Find where the given text appears and provide that cell's center as [X, Y] coordinate. 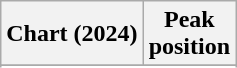
Peakposition [189, 34]
Chart (2024) [72, 34]
